Output the (x, y) coordinate of the center of the cell containing the given text.  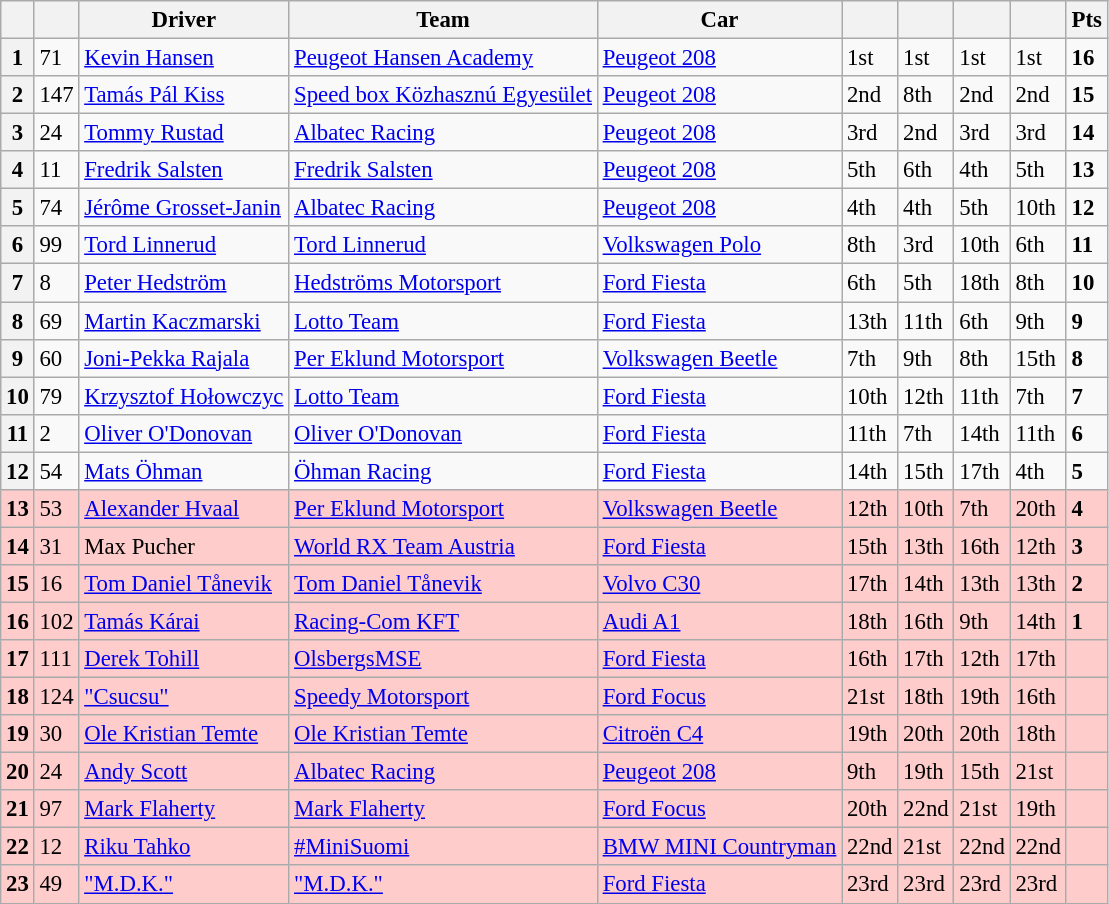
20 (18, 772)
49 (56, 885)
99 (56, 245)
Speedy Motorsport (444, 697)
97 (56, 809)
53 (56, 509)
30 (56, 734)
21 (18, 809)
Öhman Racing (444, 471)
Max Pucher (184, 546)
Hedströms Motorsport (444, 283)
OlsbergsMSE (444, 659)
74 (56, 208)
Mats Öhman (184, 471)
"Csucsu" (184, 697)
Peugeot Hansen Academy (444, 58)
Pts (1086, 20)
Citroën C4 (719, 734)
79 (56, 396)
Racing-Com KFT (444, 621)
Driver (184, 20)
Car (719, 20)
Riku Tahko (184, 847)
124 (56, 697)
Peter Hedström (184, 283)
23 (18, 885)
Jérôme Grosset-Janin (184, 208)
147 (56, 95)
Volvo C30 (719, 584)
Kevin Hansen (184, 58)
Audi A1 (719, 621)
69 (56, 321)
60 (56, 358)
17 (18, 659)
BMW MINI Countryman (719, 847)
Andy Scott (184, 772)
111 (56, 659)
19 (18, 734)
Tamás Kárai (184, 621)
102 (56, 621)
71 (56, 58)
Tamás Pál Kiss (184, 95)
#MiniSuomi (444, 847)
Joni-Pekka Rajala (184, 358)
54 (56, 471)
Krzysztof Hołowczyc (184, 396)
World RX Team Austria (444, 546)
Martin Kaczmarski (184, 321)
Tommy Rustad (184, 133)
Derek Tohill (184, 659)
Alexander Hvaal (184, 509)
18 (18, 697)
Team (444, 20)
31 (56, 546)
22 (18, 847)
Volkswagen Polo (719, 245)
Speed box Közhasznú Egyesület (444, 95)
